For the text-containing cell, return its midpoint in [x, y] coordinate format. 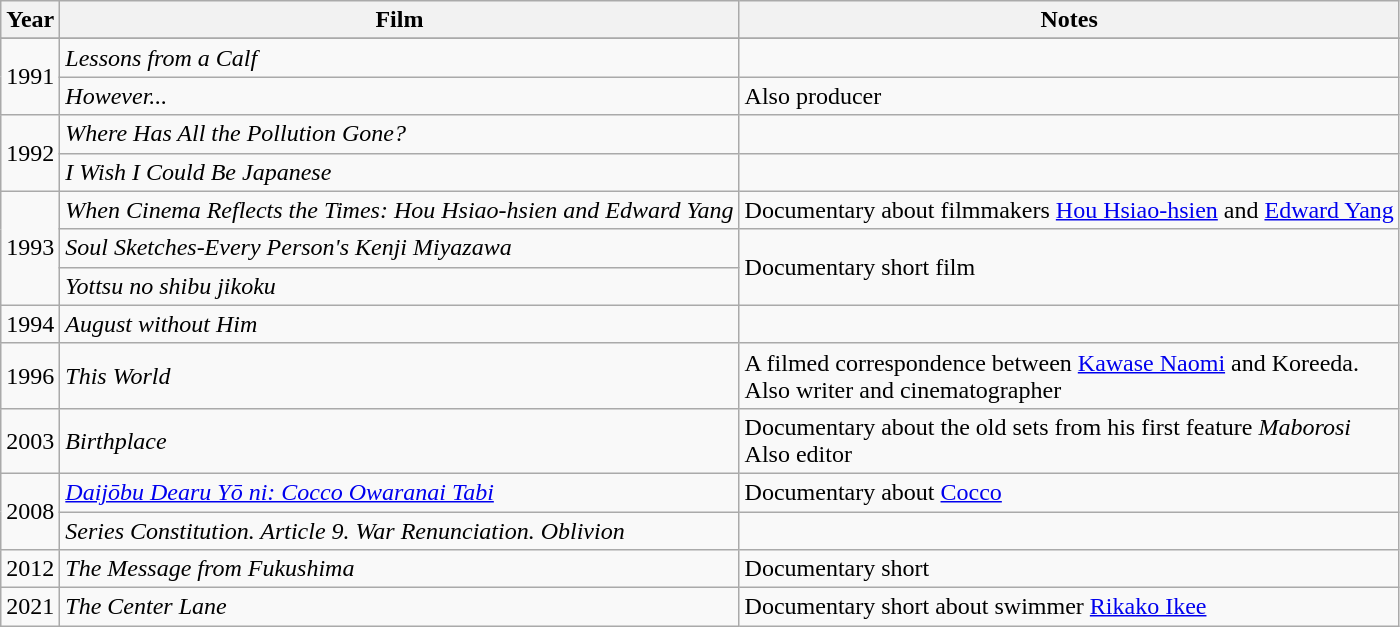
The Message from Fukushima [400, 569]
2012 [30, 569]
2003 [30, 440]
Also producer [1069, 96]
2021 [30, 607]
When Cinema Reflects the Times: Hou Hsiao-hsien and Edward Yang [400, 210]
Daijōbu Dearu Yō ni: Cocco Owaranai Tabi [400, 492]
This World [400, 376]
A filmed correspondence between Kawase Naomi and Koreeda.Also writer and cinematographer [1069, 376]
I Wish I Could Be Japanese [400, 172]
Film [400, 20]
1991 [30, 77]
Soul Sketches-Every Person's Kenji Miyazawa [400, 248]
Birthplace [400, 440]
Notes [1069, 20]
August without Him [400, 324]
Documentary about the old sets from his first feature MaborosiAlso editor [1069, 440]
Documentary about filmmakers Hou Hsiao-hsien and Edward Yang [1069, 210]
1992 [30, 153]
Lessons from a Calf [400, 58]
However... [400, 96]
Documentary short [1069, 569]
Year [30, 20]
2008 [30, 511]
Documentary short about swimmer Rikako Ikee [1069, 607]
Documentary short film [1069, 267]
The Center Lane [400, 607]
Series Constitution. Article 9. War Renunciation. Oblivion [400, 531]
Where Has All the Pollution Gone? [400, 134]
Yottsu no shibu jikoku [400, 286]
1994 [30, 324]
Documentary about Cocco [1069, 492]
1996 [30, 376]
1993 [30, 248]
